Capture the cell that displays the provided text and extract its [x, y] central coordinate. 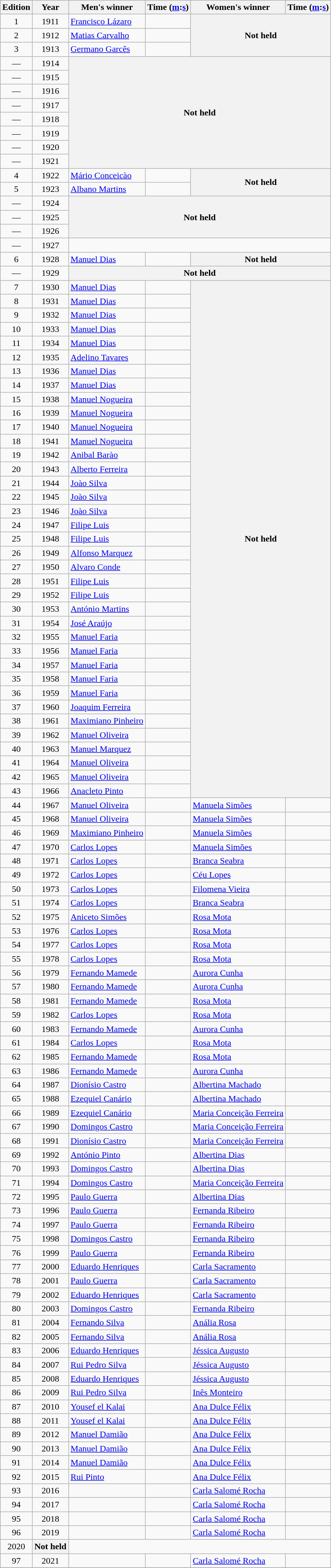
1948 [50, 539]
1968 [50, 819]
Filomena Vieira [238, 889]
14 [16, 385]
34 [16, 665]
1999 [50, 1253]
Mário Conceicào [107, 175]
27 [16, 567]
2008 [50, 1379]
2020 [16, 1547]
2003 [50, 1309]
13 [16, 371]
74 [16, 1225]
42 [16, 777]
1970 [50, 847]
97 [16, 1561]
1942 [50, 455]
65 [16, 1099]
2002 [50, 1294]
19 [16, 455]
81 [16, 1323]
Alvaro Conde [107, 567]
1982 [50, 1015]
28 [16, 581]
1915 [50, 77]
24 [16, 525]
21 [16, 483]
71 [16, 1183]
2001 [50, 1281]
1958 [50, 679]
1998 [50, 1239]
1918 [50, 119]
1951 [50, 581]
1924 [50, 203]
2015 [50, 1476]
1926 [50, 231]
2021 [50, 1561]
Manuel Marquez [107, 749]
2006 [50, 1351]
96 [16, 1533]
1914 [50, 63]
1940 [50, 427]
1979 [50, 973]
2019 [50, 1533]
44 [16, 805]
86 [16, 1393]
95 [16, 1519]
5 [16, 189]
67 [16, 1127]
63 [16, 1071]
48 [16, 861]
2 [16, 35]
1925 [50, 217]
72 [16, 1197]
1969 [50, 833]
82 [16, 1337]
1956 [50, 651]
1919 [50, 133]
1923 [50, 189]
62 [16, 1057]
1988 [50, 1099]
1992 [50, 1155]
1921 [50, 161]
75 [16, 1239]
1949 [50, 553]
1961 [50, 721]
1966 [50, 791]
12 [16, 357]
46 [16, 833]
1911 [50, 21]
55 [16, 959]
83 [16, 1351]
1944 [50, 483]
1963 [50, 749]
56 [16, 973]
18 [16, 441]
25 [16, 539]
1960 [50, 707]
1936 [50, 371]
93 [16, 1490]
26 [16, 553]
2010 [50, 1407]
9 [16, 315]
85 [16, 1379]
Men's winner [107, 7]
1950 [50, 567]
1 [16, 21]
1946 [50, 511]
10 [16, 329]
91 [16, 1462]
1916 [50, 91]
79 [16, 1294]
36 [16, 693]
1937 [50, 385]
16 [16, 413]
33 [16, 651]
1957 [50, 665]
1917 [50, 105]
Women's winner [238, 7]
92 [16, 1476]
66 [16, 1113]
37 [16, 707]
2011 [50, 1421]
2012 [50, 1435]
60 [16, 1029]
Rui Pinto [107, 1476]
Year [50, 7]
1920 [50, 147]
1980 [50, 987]
80 [16, 1309]
61 [16, 1043]
Inês Monteiro [238, 1393]
2016 [50, 1490]
57 [16, 987]
84 [16, 1365]
43 [16, 791]
2000 [50, 1267]
1985 [50, 1057]
1973 [50, 889]
1971 [50, 861]
1933 [50, 329]
64 [16, 1085]
1943 [50, 469]
35 [16, 679]
1929 [50, 273]
87 [16, 1407]
1954 [50, 623]
1938 [50, 399]
José Araújo [107, 623]
1993 [50, 1169]
Alfonso Marquez [107, 553]
António Martins [107, 609]
4 [16, 175]
78 [16, 1281]
40 [16, 749]
15 [16, 399]
2018 [50, 1519]
68 [16, 1141]
1922 [50, 175]
Aniceto Simões [107, 917]
39 [16, 735]
1962 [50, 735]
1967 [50, 805]
1977 [50, 945]
1927 [50, 245]
6 [16, 259]
1955 [50, 637]
Matias Carvalho [107, 35]
Francisco Lázaro [107, 21]
7 [16, 287]
1952 [50, 595]
29 [16, 595]
Alberto Ferreira [107, 469]
2013 [50, 1449]
Joaquim Ferreira [107, 707]
1994 [50, 1183]
54 [16, 945]
23 [16, 511]
1995 [50, 1197]
1939 [50, 413]
1953 [50, 609]
59 [16, 1015]
Germano Garcês [107, 49]
1912 [50, 35]
1932 [50, 315]
1996 [50, 1211]
53 [16, 931]
Anacleto Pinto [107, 791]
17 [16, 427]
69 [16, 1155]
8 [16, 301]
90 [16, 1449]
Adelino Tavares [107, 357]
2007 [50, 1365]
52 [16, 917]
Céu Lopes [238, 875]
50 [16, 889]
1981 [50, 1001]
20 [16, 469]
1913 [50, 49]
1974 [50, 903]
Edition [16, 7]
45 [16, 819]
30 [16, 609]
1928 [50, 259]
1975 [50, 917]
1986 [50, 1071]
1947 [50, 525]
1931 [50, 301]
31 [16, 623]
1990 [50, 1127]
47 [16, 847]
94 [16, 1504]
1987 [50, 1085]
1965 [50, 777]
Anibal Barào [107, 455]
76 [16, 1253]
89 [16, 1435]
1934 [50, 343]
2004 [50, 1323]
32 [16, 637]
1976 [50, 931]
2017 [50, 1504]
1983 [50, 1029]
1984 [50, 1043]
1941 [50, 441]
2014 [50, 1462]
51 [16, 903]
1935 [50, 357]
António Pinto [107, 1155]
11 [16, 343]
1991 [50, 1141]
2005 [50, 1337]
70 [16, 1169]
1978 [50, 959]
1945 [50, 497]
1959 [50, 693]
41 [16, 763]
1930 [50, 287]
1989 [50, 1113]
77 [16, 1267]
22 [16, 497]
Albano Martins [107, 189]
3 [16, 49]
2009 [50, 1393]
58 [16, 1001]
38 [16, 721]
88 [16, 1421]
73 [16, 1211]
1997 [50, 1225]
49 [16, 875]
1972 [50, 875]
1964 [50, 763]
